Locate the cell with the specified text and output its (X, Y) center coordinate. 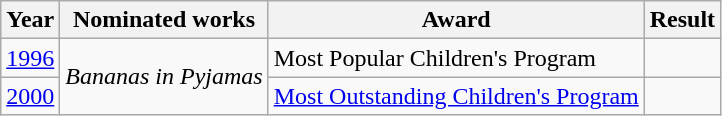
1996 (30, 58)
Nominated works (164, 20)
Result (682, 20)
Most Outstanding Children's Program (456, 96)
Year (30, 20)
Award (456, 20)
2000 (30, 96)
Bananas in Pyjamas (164, 77)
Most Popular Children's Program (456, 58)
